Determine the (x, y) coordinate at the center of the cell enclosing the given text.  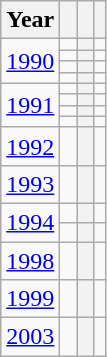
1992 (30, 146)
Year (30, 20)
2003 (30, 337)
1993 (30, 184)
1991 (30, 105)
1990 (30, 61)
1999 (30, 299)
1994 (30, 222)
1998 (30, 261)
